Output the [x, y] coordinate of the center of the cell containing the given text.  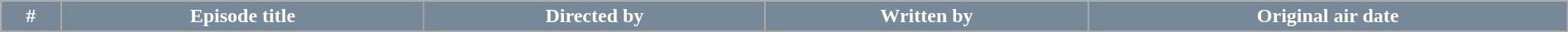
Original air date [1328, 16]
# [31, 16]
Written by [926, 16]
Directed by [595, 16]
Episode title [243, 16]
